Scan for the cell matching the given text and deliver its (x, y) coordinate at center. 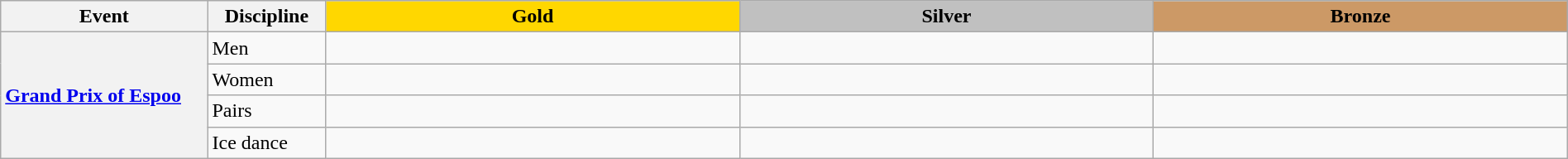
Ice dance (266, 142)
Bronze (1360, 17)
Gold (533, 17)
Discipline (266, 17)
Men (266, 48)
Grand Prix of Espoo (104, 95)
Silver (946, 17)
Pairs (266, 111)
Event (104, 17)
Women (266, 79)
